For the text-containing cell, return its midpoint in [x, y] coordinate format. 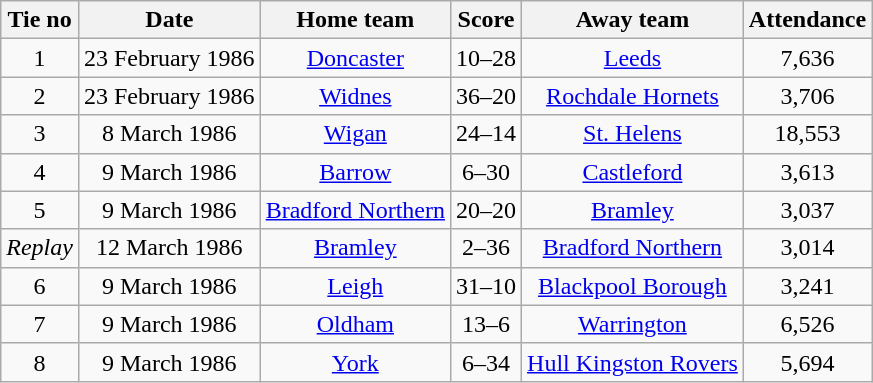
Blackpool Borough [633, 286]
Home team [355, 20]
7 [40, 324]
Score [486, 20]
Warrington [633, 324]
3 [40, 134]
St. Helens [633, 134]
Tie no [40, 20]
12 March 1986 [169, 248]
20–20 [486, 210]
Wigan [355, 134]
4 [40, 172]
Date [169, 20]
6 [40, 286]
6–30 [486, 172]
Rochdale Hornets [633, 96]
2–36 [486, 248]
3,241 [807, 286]
Barrow [355, 172]
Castleford [633, 172]
Away team [633, 20]
5,694 [807, 362]
York [355, 362]
31–10 [486, 286]
6,526 [807, 324]
3,706 [807, 96]
Leigh [355, 286]
18,553 [807, 134]
13–6 [486, 324]
Replay [40, 248]
Leeds [633, 58]
8 [40, 362]
24–14 [486, 134]
10–28 [486, 58]
Hull Kingston Rovers [633, 362]
1 [40, 58]
8 March 1986 [169, 134]
Oldham [355, 324]
Widnes [355, 96]
6–34 [486, 362]
Attendance [807, 20]
Doncaster [355, 58]
3,613 [807, 172]
5 [40, 210]
2 [40, 96]
7,636 [807, 58]
36–20 [486, 96]
3,037 [807, 210]
3,014 [807, 248]
